Extract the [x, y] coordinate from the center of the cell holding the provided text.  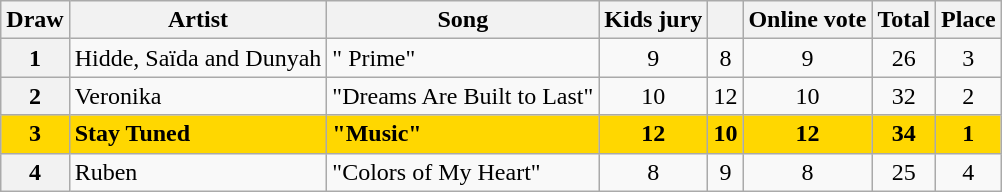
32 [904, 96]
"Music" [463, 134]
"Colors of My Heart" [463, 172]
Hidde, Saïda and Dunyah [198, 58]
34 [904, 134]
Draw [35, 20]
26 [904, 58]
Total [904, 20]
Ruben [198, 172]
Artist [198, 20]
"Dreams Are Built to Last" [463, 96]
Stay Tuned [198, 134]
Song [463, 20]
25 [904, 172]
Online vote [808, 20]
Veronika [198, 96]
" Prime" [463, 58]
Place [969, 20]
Kids jury [654, 20]
